From the cell containing the given text, extract its center point as (X, Y) coordinate. 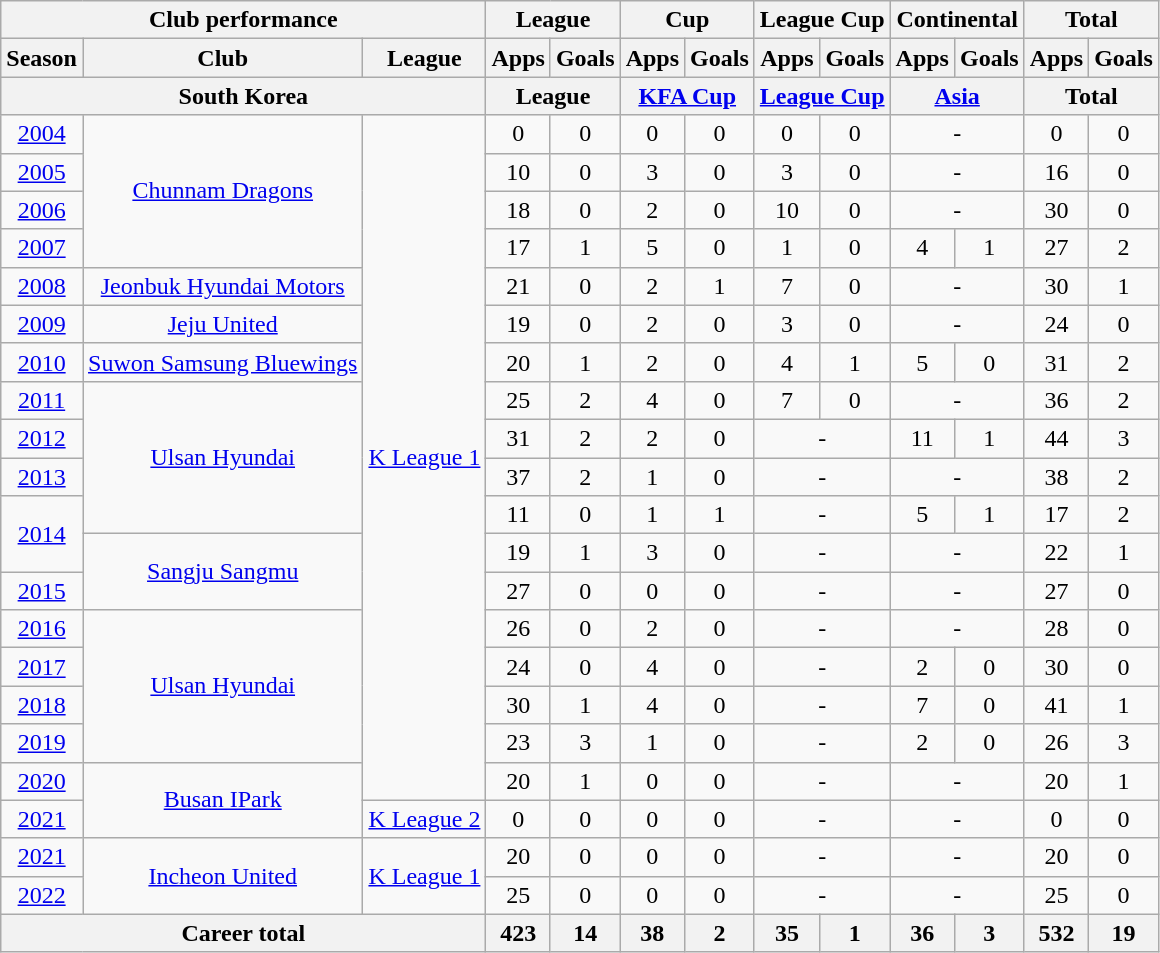
Chunnam Dragons (222, 191)
44 (1056, 438)
16 (1056, 172)
2008 (42, 286)
21 (518, 286)
2014 (42, 534)
2004 (42, 134)
37 (518, 477)
Sangju Sangmu (222, 572)
Busan IPark (222, 800)
Season (42, 58)
2017 (42, 667)
2013 (42, 477)
2015 (42, 591)
2005 (42, 172)
2016 (42, 629)
Asia (957, 96)
Cup (687, 20)
K League 2 (424, 819)
Jeju United (222, 324)
Jeonbuk Hyundai Motors (222, 286)
423 (518, 933)
2019 (42, 743)
Continental (957, 20)
Incheon United (222, 876)
Club (222, 58)
2011 (42, 400)
2010 (42, 362)
41 (1056, 705)
18 (518, 210)
2007 (42, 248)
Suwon Samsung Bluewings (222, 362)
2020 (42, 781)
2018 (42, 705)
Club performance (244, 20)
KFA Cup (687, 96)
2006 (42, 210)
2009 (42, 324)
35 (786, 933)
2012 (42, 438)
South Korea (244, 96)
28 (1056, 629)
2022 (42, 895)
Career total (244, 933)
23 (518, 743)
14 (585, 933)
532 (1056, 933)
22 (1056, 553)
